Identify which cell holds the provided text, then report its [x, y] central coordinate. 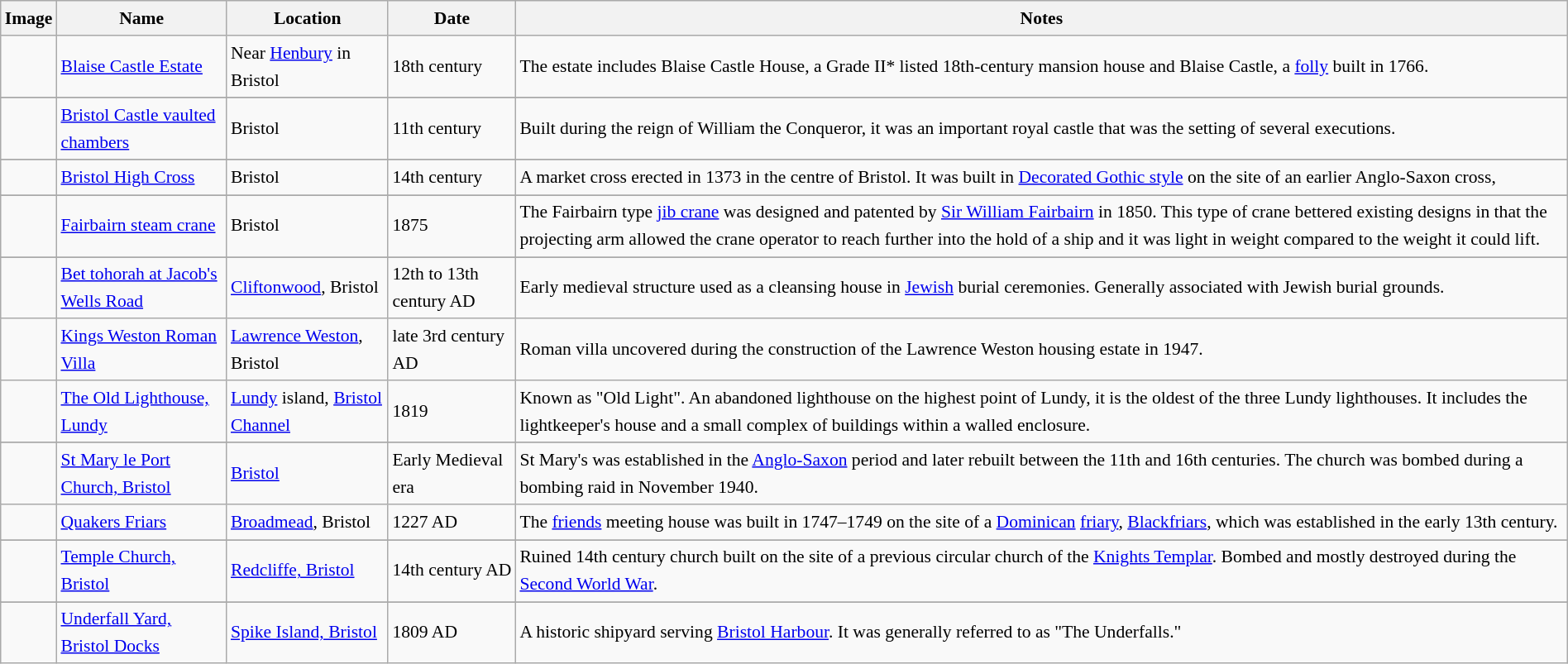
The Old Lighthouse, Lundy [141, 412]
1819 [452, 412]
The estate includes Blaise Castle House, a Grade II* listed 18th-century mansion house and Blaise Castle, a folly built in 1766. [1041, 68]
A market cross erected in 1373 in the centre of Bristol. It was built in Decorated Gothic style on the site of an earlier Anglo-Saxon cross, [1041, 177]
The friends meeting house was built in 1747–1749 on the site of a Dominican friary, Blackfriars, which was established in the early 13th century. [1041, 523]
Temple Church, Bristol [141, 571]
Blaise Castle Estate [141, 68]
Bet tohorah at Jacob's Wells Road [141, 288]
Bristol High Cross [141, 177]
Broadmead, Bristol [308, 523]
Image [29, 18]
Near Henbury in Bristol [308, 68]
late 3rd century AD [452, 351]
Location [308, 18]
Quakers Friars [141, 523]
Built during the reign of William the Conqueror, it was an important royal castle that was the setting of several executions. [1041, 129]
Lundy island, Bristol Channel [308, 412]
Cliftonwood, Bristol [308, 288]
Roman villa uncovered during the construction of the Lawrence Weston housing estate in 1947. [1041, 351]
Date [452, 18]
12th to 13th century AD [452, 288]
14th century AD [452, 571]
Lawrence Weston, Bristol [308, 351]
St Mary le Port Church, Bristol [141, 475]
Underfall Yard, Bristol Docks [141, 633]
Early medieval structure used as a cleansing house in Jewish burial ceremonies. Generally associated with Jewish burial grounds. [1041, 288]
Bristol Castle vaulted chambers [141, 129]
1227 AD [452, 523]
11th century [452, 129]
18th century [452, 68]
14th century [452, 177]
1875 [452, 227]
Spike Island, Bristol [308, 633]
1809 AD [452, 633]
Early Medieval era [452, 475]
Notes [1041, 18]
Kings Weston Roman Villa [141, 351]
Fairbairn steam crane [141, 227]
A historic shipyard serving Bristol Harbour. It was generally referred to as "The Underfalls." [1041, 633]
Redcliffe, Bristol [308, 571]
Name [141, 18]
